Extract the [x, y] coordinate from the center of the cell holding the provided text.  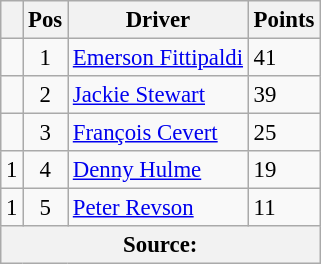
Pos [46, 20]
25 [284, 133]
Peter Revson [158, 208]
Jackie Stewart [158, 95]
Driver [158, 20]
3 [46, 133]
11 [284, 208]
39 [284, 95]
2 [46, 95]
19 [284, 170]
41 [284, 58]
Emerson Fittipaldi [158, 58]
4 [46, 170]
Points [284, 20]
Source: [160, 245]
Denny Hulme [158, 170]
François Cevert [158, 133]
5 [46, 208]
